Identify which cell holds the provided text, then report its (X, Y) central coordinate. 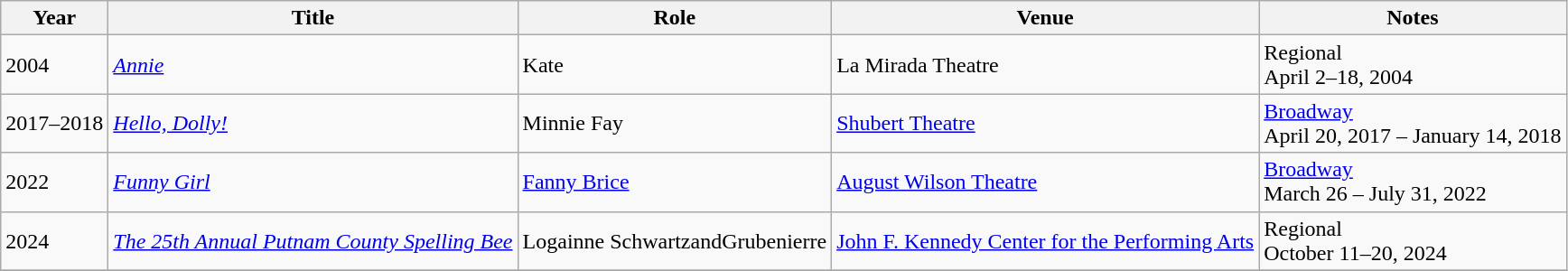
2017–2018 (54, 123)
Kate (675, 65)
Hello, Dolly! (313, 123)
2024 (54, 240)
Year (54, 18)
August Wilson Theatre (1046, 182)
2022 (54, 182)
BroadwayApril 20, 2017 – January 14, 2018 (1413, 123)
Funny Girl (313, 182)
Notes (1413, 18)
La Mirada Theatre (1046, 65)
RegionalApril 2–18, 2004 (1413, 65)
BroadwayMarch 26 – July 31, 2022 (1413, 182)
Role (675, 18)
Venue (1046, 18)
2004 (54, 65)
Fanny Brice (675, 182)
Minnie Fay (675, 123)
Shubert Theatre (1046, 123)
Logainne SchwartzandGrubenierre (675, 240)
John F. Kennedy Center for the Performing Arts (1046, 240)
RegionalOctober 11–20, 2024 (1413, 240)
The 25th Annual Putnam County Spelling Bee (313, 240)
Title (313, 18)
Annie (313, 65)
